Find where the given text appears and provide that cell's center as [X, Y] coordinate. 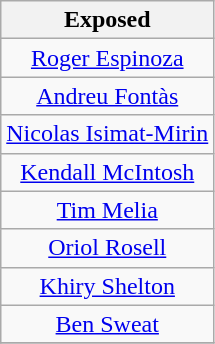
Tim Melia [108, 210]
Khiry Shelton [108, 286]
Nicolas Isimat-Mirin [108, 134]
Kendall McIntosh [108, 172]
Oriol Rosell [108, 248]
Exposed [108, 20]
Ben Sweat [108, 324]
Andreu Fontàs [108, 96]
Roger Espinoza [108, 58]
